Provide the [x, y] coordinate of the cell's center where the given text is located.  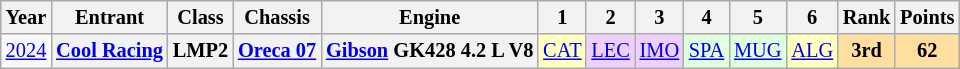
Year [26, 17]
Oreca 07 [277, 51]
62 [927, 51]
LEC [610, 51]
3rd [866, 51]
4 [706, 17]
3 [660, 17]
ALG [812, 51]
1 [562, 17]
2 [610, 17]
LMP2 [200, 51]
Cool Racing [110, 51]
Points [927, 17]
Rank [866, 17]
MUG [758, 51]
Class [200, 17]
Engine [430, 17]
Entrant [110, 17]
2024 [26, 51]
CAT [562, 51]
Gibson GK428 4.2 L V8 [430, 51]
SPA [706, 51]
6 [812, 17]
IMO [660, 51]
Chassis [277, 17]
5 [758, 17]
